Return [X, Y] of the center of cell containing provided text 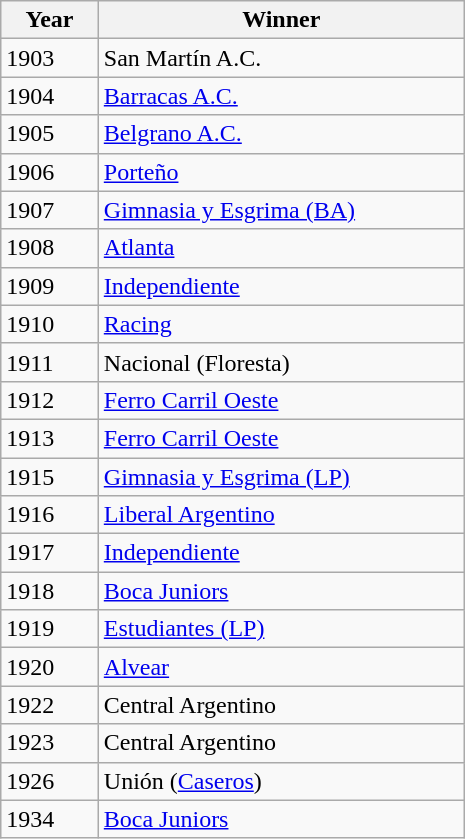
Porteño [281, 172]
Gimnasia y Esgrima (BA) [281, 210]
1926 [50, 781]
1911 [50, 362]
Racing [281, 324]
1920 [50, 667]
Barracas A.C. [281, 96]
Unión (Caseros) [281, 781]
1919 [50, 629]
Winner [281, 20]
1913 [50, 438]
San Martín A.C. [281, 58]
Liberal Argentino [281, 515]
1916 [50, 515]
1922 [50, 705]
Nacional (Floresta) [281, 362]
Atlanta [281, 248]
1934 [50, 819]
1915 [50, 477]
1903 [50, 58]
Belgrano A.C. [281, 134]
1909 [50, 286]
1923 [50, 743]
1908 [50, 248]
1912 [50, 400]
Alvear [281, 667]
Estudiantes (LP) [281, 629]
1907 [50, 210]
1906 [50, 172]
1904 [50, 96]
1917 [50, 553]
1918 [50, 591]
1905 [50, 134]
1910 [50, 324]
Gimnasia y Esgrima (LP) [281, 477]
Year [50, 20]
